Return (x, y) of the center of cell containing provided text 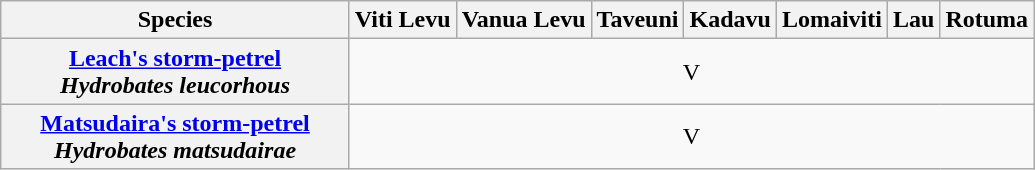
Vanua Levu (524, 20)
Species (176, 20)
Kadavu (730, 20)
Rotuma (987, 20)
Leach's storm-petrelHydrobates leucorhous (176, 72)
Lau (913, 20)
Viti Levu (402, 20)
Taveuni (638, 20)
Matsudaira's storm-petrelHydrobates matsudairae (176, 136)
Lomaiviti (832, 20)
